Extract the [X, Y] coordinate from the center of the cell holding the provided text.  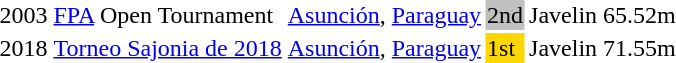
1st [506, 48]
Torneo Sajonia de 2018 [168, 48]
FPA Open Tournament [168, 15]
2nd [506, 15]
